Identify which cell holds the provided text, then report its (X, Y) central coordinate. 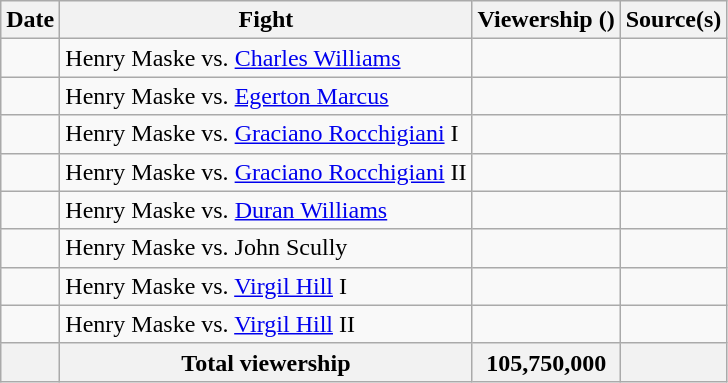
Henry Maske vs. Graciano Rocchigiani II (266, 172)
Henry Maske vs. Virgil Hill I (266, 286)
Fight (266, 20)
Henry Maske vs. Virgil Hill II (266, 324)
Henry Maske vs. Egerton Marcus (266, 96)
Viewership () (546, 20)
Total viewership (266, 362)
Henry Maske vs. Graciano Rocchigiani I (266, 134)
Henry Maske vs. John Scully (266, 248)
Source(s) (674, 20)
Henry Maske vs. Duran Williams (266, 210)
Date (30, 20)
Henry Maske vs. Charles Williams (266, 58)
105,750,000 (546, 362)
